Extract the [X, Y] coordinate from the center of the cell holding the provided text.  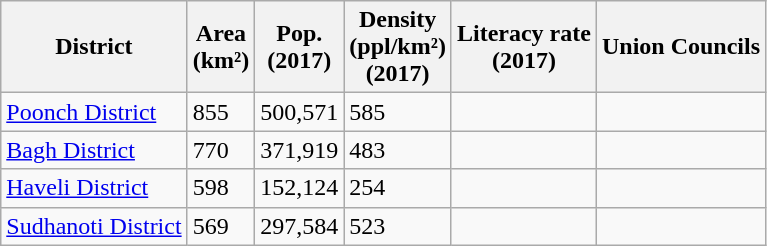
585 [398, 112]
Sudhanoti District [94, 226]
Union Councils [680, 47]
598 [221, 188]
500,571 [300, 112]
770 [221, 150]
Poonch District [94, 112]
371,919 [300, 150]
569 [221, 226]
Density(ppl/km²)(2017) [398, 47]
297,584 [300, 226]
Area(km²) [221, 47]
483 [398, 150]
District [94, 47]
855 [221, 112]
Pop.(2017) [300, 47]
Literacy rate(2017) [524, 47]
254 [398, 188]
152,124 [300, 188]
Bagh District [94, 150]
Haveli District [94, 188]
523 [398, 226]
